Locate the cell with the specified text and output its (x, y) center coordinate. 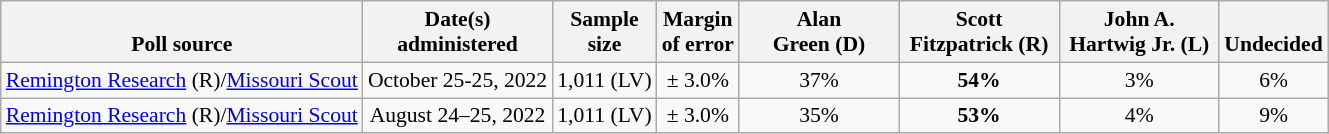
4% (1139, 116)
37% (819, 80)
53% (979, 116)
Poll source (182, 32)
Marginof error (698, 32)
October 25-25, 2022 (458, 80)
August 24–25, 2022 (458, 116)
3% (1139, 80)
35% (819, 116)
ScottFitzpatrick (R) (979, 32)
John A. Hartwig Jr. (L) (1139, 32)
Undecided (1273, 32)
6% (1273, 80)
Date(s)administered (458, 32)
AlanGreen (D) (819, 32)
Samplesize (604, 32)
54% (979, 80)
9% (1273, 116)
